Extract the (x, y) coordinate from the center of the cell holding the provided text.  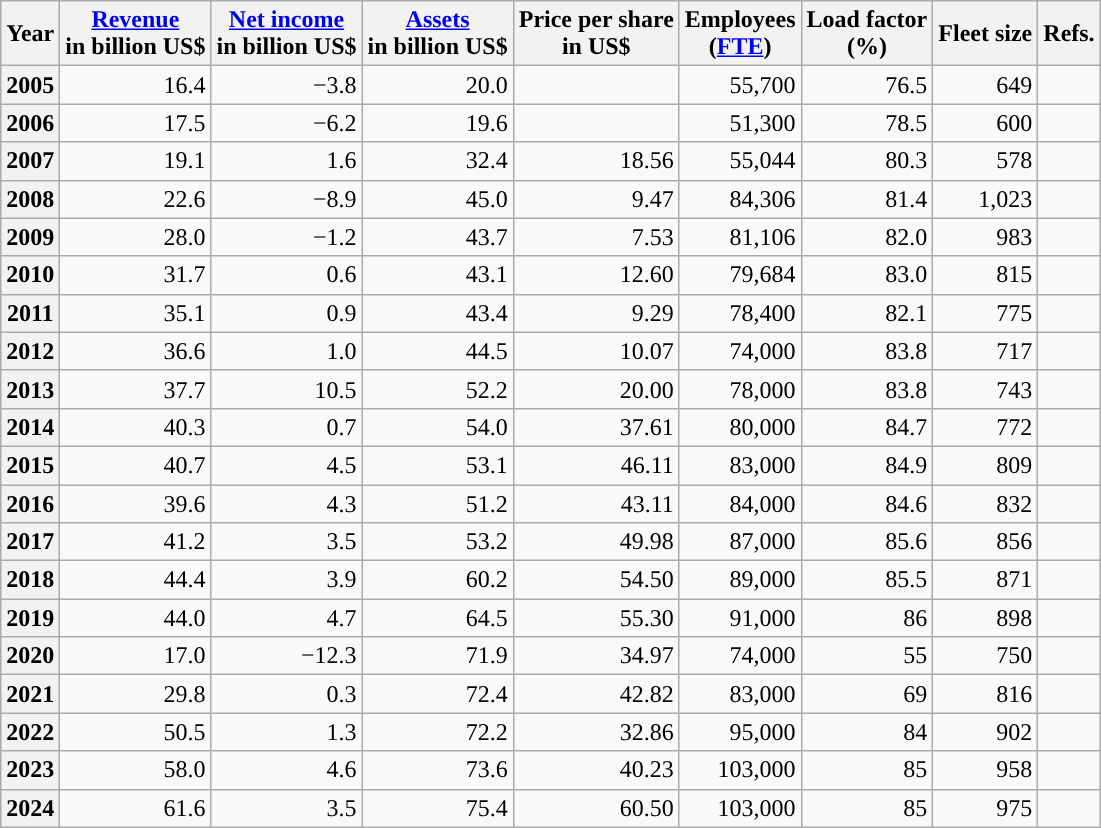
856 (986, 542)
Net incomein billion US$ (286, 34)
84,306 (740, 199)
19.6 (438, 123)
72.4 (438, 694)
54.0 (438, 427)
2012 (30, 351)
−1.2 (286, 237)
43.7 (438, 237)
902 (986, 732)
17.0 (136, 656)
85.5 (867, 580)
578 (986, 161)
2021 (30, 694)
44.4 (136, 580)
Year (30, 34)
0.7 (286, 427)
0.3 (286, 694)
95,000 (740, 732)
84,000 (740, 503)
2017 (30, 542)
2006 (30, 123)
832 (986, 503)
898 (986, 618)
42.82 (596, 694)
37.61 (596, 427)
Revenuein billion US$ (136, 34)
60.50 (596, 808)
80,000 (740, 427)
Refs. (1069, 34)
31.7 (136, 275)
60.2 (438, 580)
815 (986, 275)
82.1 (867, 313)
9.47 (596, 199)
18.56 (596, 161)
Employees(FTE) (740, 34)
743 (986, 389)
85.6 (867, 542)
40.23 (596, 770)
20.0 (438, 85)
40.3 (136, 427)
53.2 (438, 542)
1.0 (286, 351)
58.0 (136, 770)
84.6 (867, 503)
32.4 (438, 161)
86 (867, 618)
44.0 (136, 618)
1.3 (286, 732)
89,000 (740, 580)
871 (986, 580)
45.0 (438, 199)
2011 (30, 313)
76.5 (867, 85)
75.4 (438, 808)
2024 (30, 808)
35.1 (136, 313)
34.97 (596, 656)
4.3 (286, 503)
775 (986, 313)
4.6 (286, 770)
37.7 (136, 389)
2016 (30, 503)
71.9 (438, 656)
40.7 (136, 465)
2023 (30, 770)
44.5 (438, 351)
2009 (30, 237)
Price per sharein US$ (596, 34)
55.30 (596, 618)
2020 (30, 656)
7.53 (596, 237)
958 (986, 770)
79,684 (740, 275)
2008 (30, 199)
43.1 (438, 275)
750 (986, 656)
2022 (30, 732)
2018 (30, 580)
61.6 (136, 808)
32.86 (596, 732)
−12.3 (286, 656)
73.6 (438, 770)
2014 (30, 427)
28.0 (136, 237)
55,700 (740, 85)
78.5 (867, 123)
91,000 (740, 618)
717 (986, 351)
20.00 (596, 389)
772 (986, 427)
975 (986, 808)
2019 (30, 618)
9.29 (596, 313)
1,023 (986, 199)
50.5 (136, 732)
83.0 (867, 275)
3.9 (286, 580)
0.9 (286, 313)
Fleet size (986, 34)
−3.8 (286, 85)
84.9 (867, 465)
29.8 (136, 694)
4.5 (286, 465)
2015 (30, 465)
78,000 (740, 389)
19.1 (136, 161)
2013 (30, 389)
1.6 (286, 161)
81,106 (740, 237)
649 (986, 85)
46.11 (596, 465)
22.6 (136, 199)
81.4 (867, 199)
0.6 (286, 275)
10.07 (596, 351)
78,400 (740, 313)
43.11 (596, 503)
10.5 (286, 389)
12.60 (596, 275)
16.4 (136, 85)
17.5 (136, 123)
809 (986, 465)
82.0 (867, 237)
55 (867, 656)
52.2 (438, 389)
41.2 (136, 542)
39.6 (136, 503)
36.6 (136, 351)
983 (986, 237)
55,044 (740, 161)
64.5 (438, 618)
49.98 (596, 542)
84.7 (867, 427)
69 (867, 694)
4.7 (286, 618)
80.3 (867, 161)
816 (986, 694)
51.2 (438, 503)
Load factor(%) (867, 34)
72.2 (438, 732)
43.4 (438, 313)
Assetsin billion US$ (438, 34)
−6.2 (286, 123)
51,300 (740, 123)
2007 (30, 161)
−8.9 (286, 199)
87,000 (740, 542)
2005 (30, 85)
53.1 (438, 465)
600 (986, 123)
54.50 (596, 580)
2010 (30, 275)
84 (867, 732)
